Output the (x, y) coordinate of the center of the cell containing the given text.  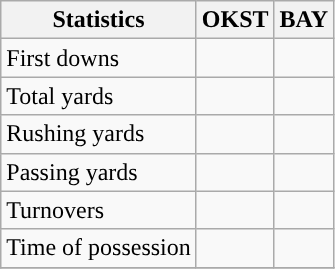
Total yards (99, 96)
Time of possession (99, 248)
Statistics (99, 20)
BAY (304, 20)
Turnovers (99, 210)
First downs (99, 58)
Passing yards (99, 172)
Rushing yards (99, 134)
OKST (235, 20)
